Search for the cell housing the specified text and yield its [X, Y] center coordinate. 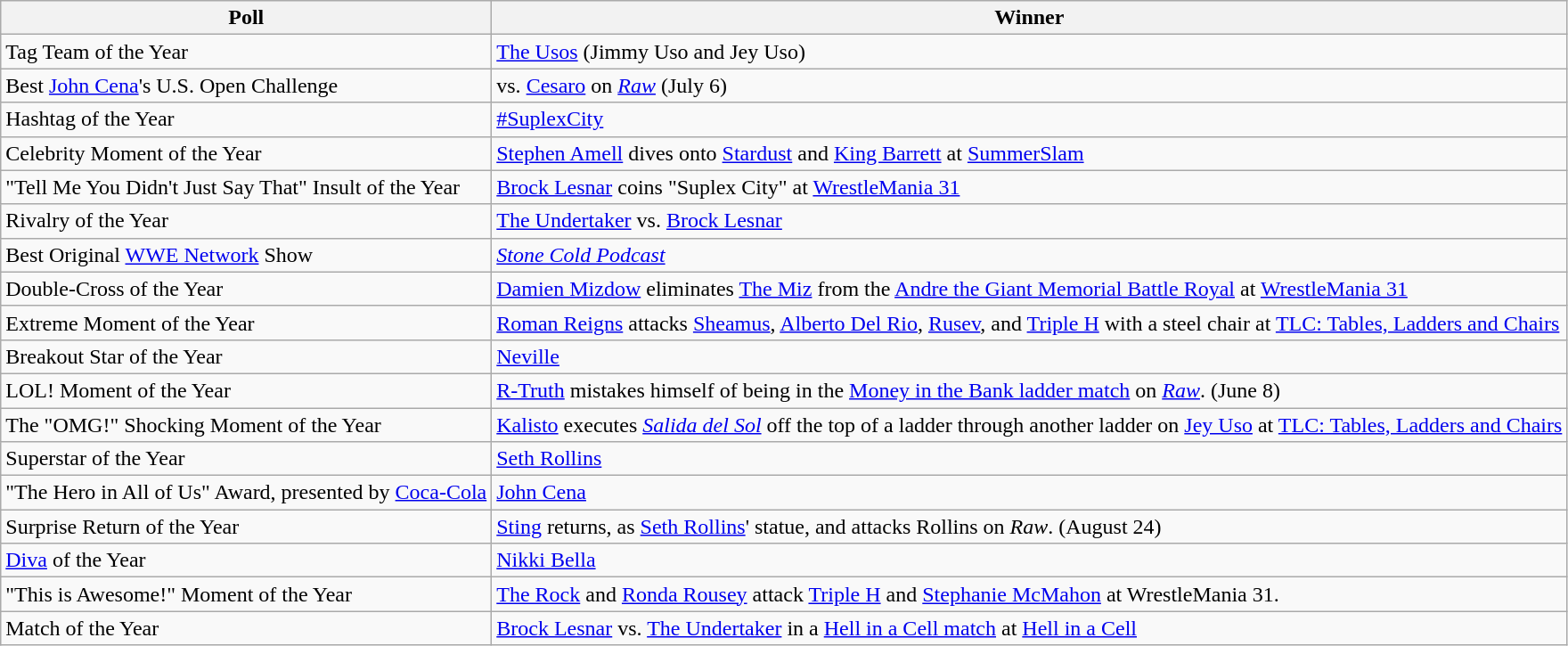
Kalisto executes Salida del Sol off the top of a ladder through another ladder on Jey Uso at TLC: Tables, Ladders and Chairs [1030, 425]
Celebrity Moment of the Year [246, 153]
Stephen Amell dives onto Stardust and King Barrett at SummerSlam [1030, 153]
Roman Reigns attacks Sheamus, Alberto Del Rio, Rusev, and Triple H with a steel chair at TLC: Tables, Ladders and Chairs [1030, 323]
Double-Cross of the Year [246, 289]
"Tell Me You Didn't Just Say That" Insult of the Year [246, 187]
Brock Lesnar vs. The Undertaker in a Hell in a Cell match at Hell in a Cell [1030, 628]
Superstar of the Year [246, 459]
Stone Cold Podcast [1030, 255]
R-Truth mistakes himself of being in the Money in the Bank ladder match on Raw. (June 8) [1030, 390]
The Usos (Jimmy Uso and Jey Uso) [1030, 52]
Diva of the Year [246, 560]
The "OMG!" Shocking Moment of the Year [246, 425]
"The Hero in All of Us" Award, presented by Coca-Cola [246, 493]
Seth Rollins [1030, 459]
The Undertaker vs. Brock Lesnar [1030, 221]
Rivalry of the Year [246, 221]
Tag Team of the Year [246, 52]
Match of the Year [246, 628]
Breakout Star of the Year [246, 356]
vs. Cesaro on Raw (July 6) [1030, 86]
Hashtag of the Year [246, 119]
Best Original WWE Network Show [246, 255]
Extreme Moment of the Year [246, 323]
Poll [246, 18]
Damien Mizdow eliminates The Miz from the Andre the Giant Memorial Battle Royal at WrestleMania 31 [1030, 289]
Nikki Bella [1030, 560]
Brock Lesnar coins "Suplex City" at WrestleMania 31 [1030, 187]
John Cena [1030, 493]
The Rock and Ronda Rousey attack Triple H and Stephanie McMahon at WrestleMania 31. [1030, 594]
Sting returns, as Seth Rollins' statue, and attacks Rollins on Raw. (August 24) [1030, 527]
#SuplexCity [1030, 119]
Surprise Return of the Year [246, 527]
Best John Cena's U.S. Open Challenge [246, 86]
"This is Awesome!" Moment of the Year [246, 594]
Winner [1030, 18]
Neville [1030, 356]
LOL! Moment of the Year [246, 390]
